From the cell containing the given text, extract its center point as [X, Y] coordinate. 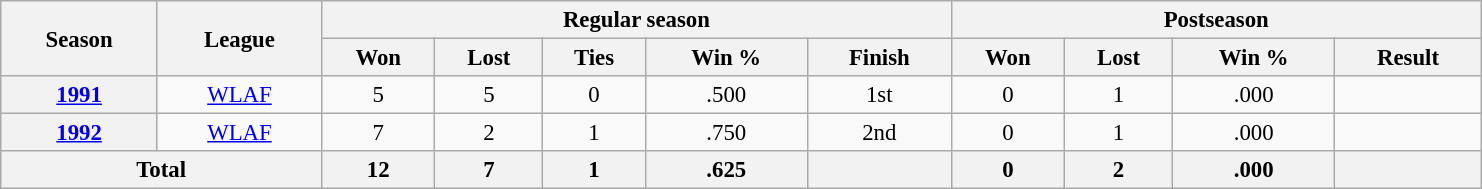
1991 [80, 95]
Regular season [637, 20]
.750 [726, 133]
Result [1408, 58]
1992 [80, 133]
League [239, 38]
12 [378, 170]
.500 [726, 95]
Season [80, 38]
Total [162, 170]
.625 [726, 170]
Finish [879, 58]
2nd [879, 133]
1st [879, 95]
Postseason [1216, 20]
Ties [594, 58]
